Return the (x, y) coordinate for the center point of the cell that contains the specified text.  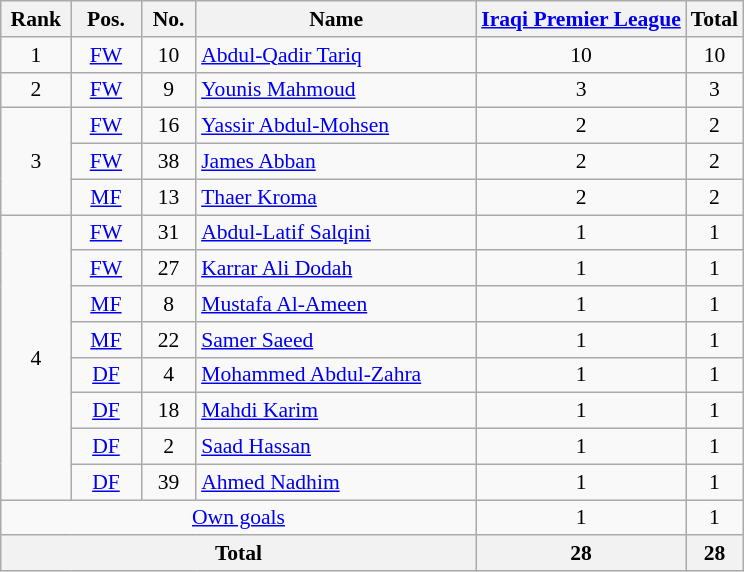
27 (168, 269)
31 (168, 233)
Mohammed Abdul-Zahra (336, 375)
Thaer Kroma (336, 197)
Younis Mahmoud (336, 90)
No. (168, 19)
8 (168, 304)
Yassir Abdul-Mohsen (336, 126)
Own goals (239, 518)
18 (168, 411)
39 (168, 482)
9 (168, 90)
Karrar Ali Dodah (336, 269)
Name (336, 19)
38 (168, 162)
Samer Saeed (336, 340)
James Abban (336, 162)
Ahmed Nadhim (336, 482)
Abdul-Qadir Tariq (336, 55)
16 (168, 126)
22 (168, 340)
Abdul-Latif Salqini (336, 233)
Mustafa Al-Ameen (336, 304)
Iraqi Premier League (581, 19)
Pos. (106, 19)
Mahdi Karim (336, 411)
Saad Hassan (336, 447)
Rank (36, 19)
13 (168, 197)
